Extract the (x, y) coordinate from the center of the cell holding the provided text.  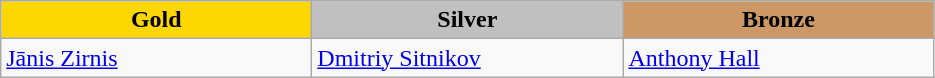
Bronze (778, 20)
Gold (156, 20)
Silver (468, 20)
Jānis Zirnis (156, 58)
Anthony Hall (778, 58)
Dmitriy Sitnikov (468, 58)
